Pinpoint the cell where the given text exists, returning its [x, y] midpoint coordinate. 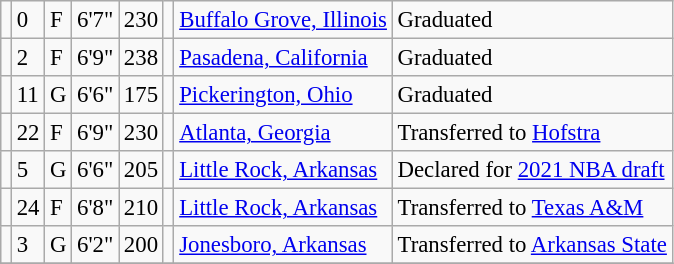
6'8" [96, 208]
Transferred to Texas A&M [532, 208]
Atlanta, Georgia [283, 133]
Declared for 2021 NBA draft [532, 170]
6'2" [96, 245]
210 [142, 208]
Transferred to Hofstra [532, 133]
3 [28, 245]
Pasadena, California [283, 58]
2 [28, 58]
24 [28, 208]
238 [142, 58]
205 [142, 170]
0 [28, 20]
Buffalo Grove, Illinois [283, 20]
5 [28, 170]
22 [28, 133]
11 [28, 95]
6'7" [96, 20]
Transferred to Arkansas State [532, 245]
Pickerington, Ohio [283, 95]
175 [142, 95]
200 [142, 245]
Jonesboro, Arkansas [283, 245]
